Provide the [x, y] coordinate of the cell's center where the given text is located.  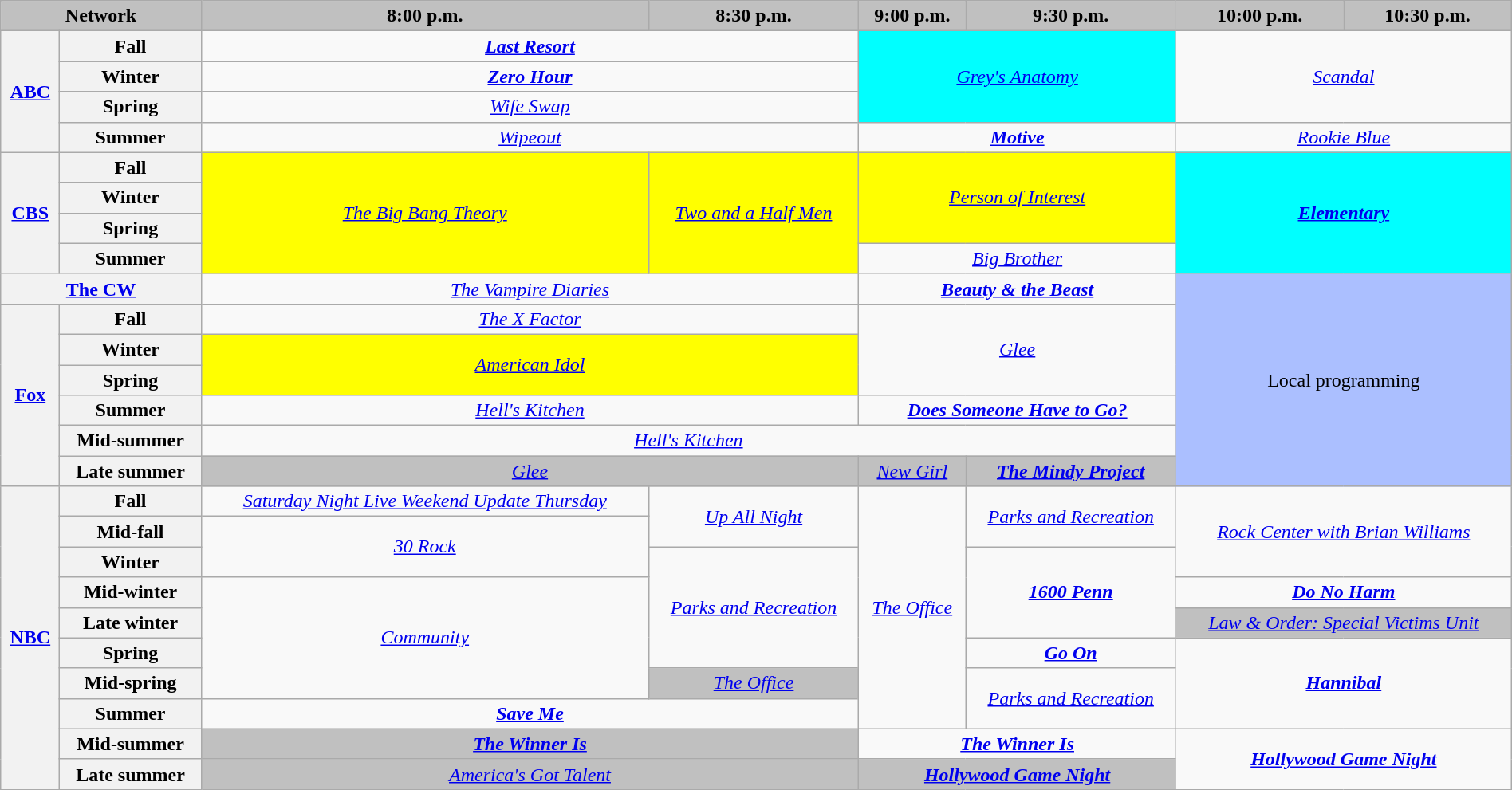
Local programming [1343, 379]
Go On [1071, 653]
Big Brother [1018, 258]
Fox [30, 395]
1600 Penn [1071, 592]
Person of Interest [1018, 198]
Save Me [530, 713]
Rookie Blue [1343, 137]
9:30 p.m. [1071, 16]
The Vampire Diaries [530, 289]
Last Resort [530, 46]
30 Rock [424, 547]
Wife Swap [530, 107]
10:30 p.m. [1427, 16]
Saturday Night Live Weekend Update Thursday [424, 501]
Elementary [1343, 213]
Mid-winter [131, 592]
Grey's Anatomy [1018, 77]
Does Someone Have to Go? [1018, 411]
CBS [30, 213]
Community [424, 638]
Hannibal [1343, 683]
Law & Order: Special Victims Unit [1343, 623]
The CW [100, 289]
Beauty & the Beast [1018, 289]
The Big Bang Theory [424, 213]
Mid-fall [131, 532]
Wipeout [530, 137]
Late winter [131, 623]
8:30 p.m. [754, 16]
New Girl [912, 471]
The X Factor [530, 319]
Scandal [1343, 77]
ABC [30, 92]
8:00 p.m. [424, 16]
NBC [30, 638]
Zero Hour [530, 77]
9:00 p.m. [912, 16]
Network [100, 16]
Mid-spring [131, 683]
Up All Night [754, 517]
Motive [1018, 137]
10:00 p.m. [1259, 16]
Two and a Half Men [754, 213]
Do No Harm [1343, 592]
The Mindy Project [1071, 471]
America's Got Talent [530, 774]
Rock Center with Brian Williams [1343, 532]
American Idol [530, 364]
